Pinpoint the cell where the given text exists, returning its [X, Y] midpoint coordinate. 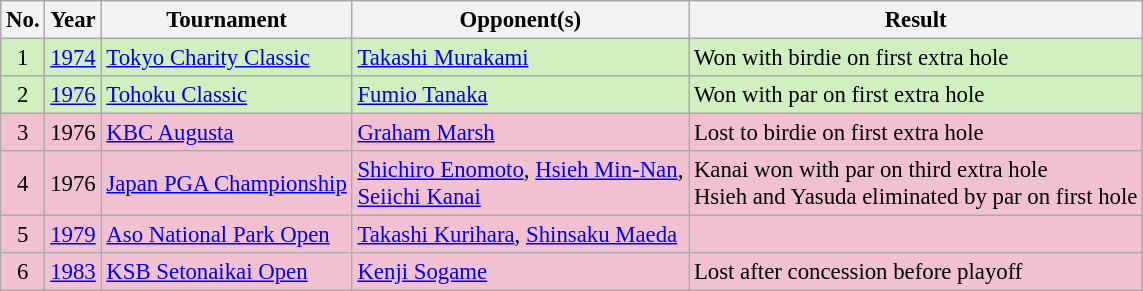
Shichiro Enomoto, Hsieh Min-Nan, Seiichi Kanai [520, 184]
Takashi Murakami [520, 58]
Tohoku Classic [226, 95]
Opponent(s) [520, 20]
Tokyo Charity Classic [226, 58]
Fumio Tanaka [520, 95]
2 [23, 95]
No. [23, 20]
5 [23, 235]
Year [73, 20]
1974 [73, 58]
Tournament [226, 20]
Lost to birdie on first extra hole [916, 133]
4 [23, 184]
Takashi Kurihara, Shinsaku Maeda [520, 235]
Won with par on first extra hole [916, 95]
Result [916, 20]
3 [23, 133]
Graham Marsh [520, 133]
Aso National Park Open [226, 235]
KBC Augusta [226, 133]
Japan PGA Championship [226, 184]
1979 [73, 235]
1 [23, 58]
Kanai won with par on third extra holeHsieh and Yasuda eliminated by par on first hole [916, 184]
Won with birdie on first extra hole [916, 58]
